From the cell containing the given text, extract its center point as (x, y) coordinate. 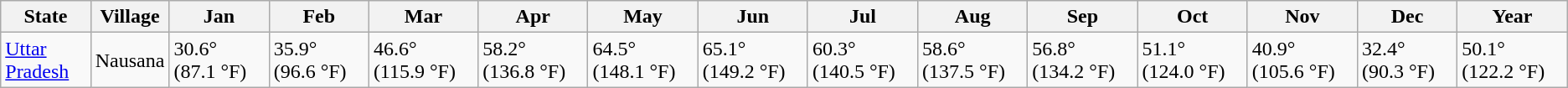
Feb (318, 17)
35.9° (96.6 °F) (318, 60)
Jun (752, 17)
Dec (1407, 17)
58.6° (137.5 °F) (973, 60)
Village (130, 17)
Year (1513, 17)
Oct (1193, 17)
46.6° (115.9 °F) (423, 60)
30.6° (87.1 °F) (219, 60)
Aug (973, 17)
Mar (423, 17)
Apr (533, 17)
Jan (219, 17)
Nausana (130, 60)
56.8° (134.2 °F) (1082, 60)
60.3° (140.5 °F) (863, 60)
40.9° (105.6 °F) (1302, 60)
Uttar Pradesh (45, 60)
32.4° (90.3 °F) (1407, 60)
50.1° (122.2 °F) (1513, 60)
51.1° (124.0 °F) (1193, 60)
58.2° (136.8 °F) (533, 60)
64.5° (148.1 °F) (643, 60)
65.1° (149.2 °F) (752, 60)
Sep (1082, 17)
State (45, 17)
Nov (1302, 17)
May (643, 17)
Jul (863, 17)
